Search for the cell housing the specified text and yield its [x, y] center coordinate. 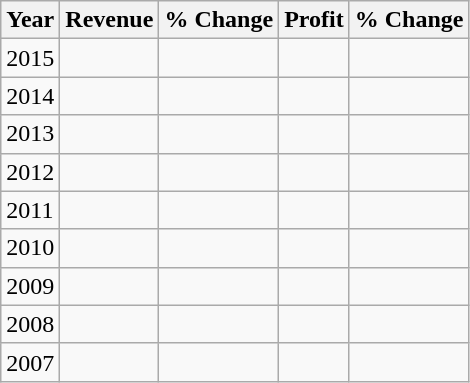
Revenue [110, 20]
2014 [30, 96]
2008 [30, 324]
Profit [314, 20]
2011 [30, 210]
2009 [30, 286]
2007 [30, 362]
2012 [30, 172]
Year [30, 20]
2010 [30, 248]
2013 [30, 134]
2015 [30, 58]
